Return the (x, y) coordinate for the center point of the cell that contains the specified text.  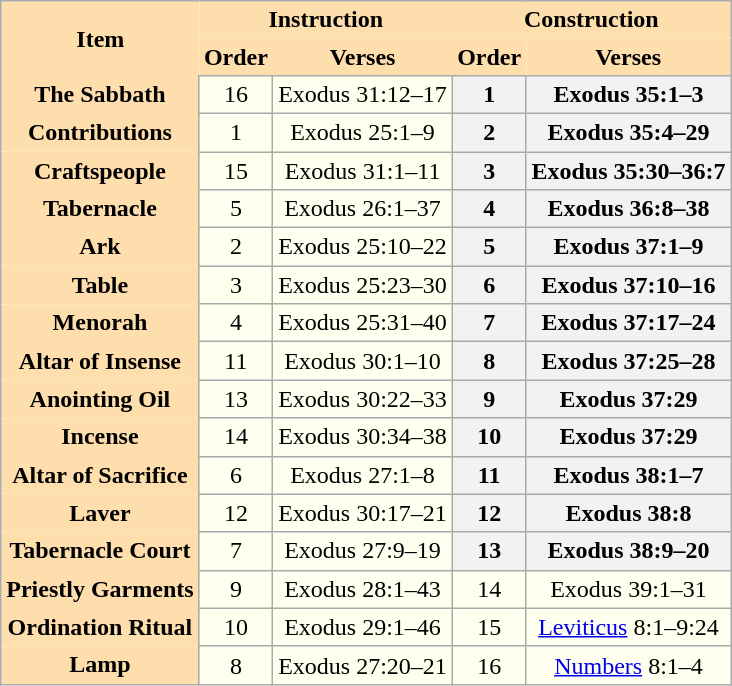
Exodus 38:1–7 (628, 475)
Construction (592, 20)
Exodus 37:1–9 (628, 247)
Exodus 38:8 (628, 513)
Exodus 30:22–33 (363, 399)
Exodus 36:8–38 (628, 209)
The Sabbath (100, 94)
Anointing Oil (100, 399)
Exodus 39:1–31 (628, 589)
Exodus 38:9–20 (628, 551)
Craftspeople (100, 171)
Exodus 27:1–8 (363, 475)
Exodus 25:31–40 (363, 323)
Exodus 35:1–3 (628, 94)
Leviticus 8:1–9:24 (628, 627)
Exodus 26:1–37 (363, 209)
Table (100, 285)
Exodus 30:34–38 (363, 437)
Exodus 30:1–10 (363, 361)
Exodus 27:9–19 (363, 551)
Exodus 25:1–9 (363, 132)
Exodus 35:30–36:7 (628, 171)
Instruction (326, 20)
Lamp (100, 665)
Item (100, 38)
Exodus 37:17–24 (628, 323)
Tabernacle Court (100, 551)
Ordination Ritual (100, 627)
Exodus 27:20–21 (363, 665)
Altar of Sacrifice (100, 475)
Exodus 35:4–29 (628, 132)
Exodus 37:25–28 (628, 361)
Tabernacle (100, 209)
Exodus 28:1–43 (363, 589)
Incense (100, 437)
Exodus 31:1–11 (363, 171)
Numbers 8:1–4 (628, 665)
Exodus 29:1–46 (363, 627)
Contributions (100, 132)
Exodus 31:12–17 (363, 94)
Laver (100, 513)
Ark (100, 247)
Exodus 25:10–22 (363, 247)
Exodus 37:10–16 (628, 285)
Menorah (100, 323)
Priestly Garments (100, 589)
Exodus 30:17–21 (363, 513)
Altar of Insense (100, 361)
Exodus 25:23–30 (363, 285)
